Locate the cell with the specified text and output its [X, Y] center coordinate. 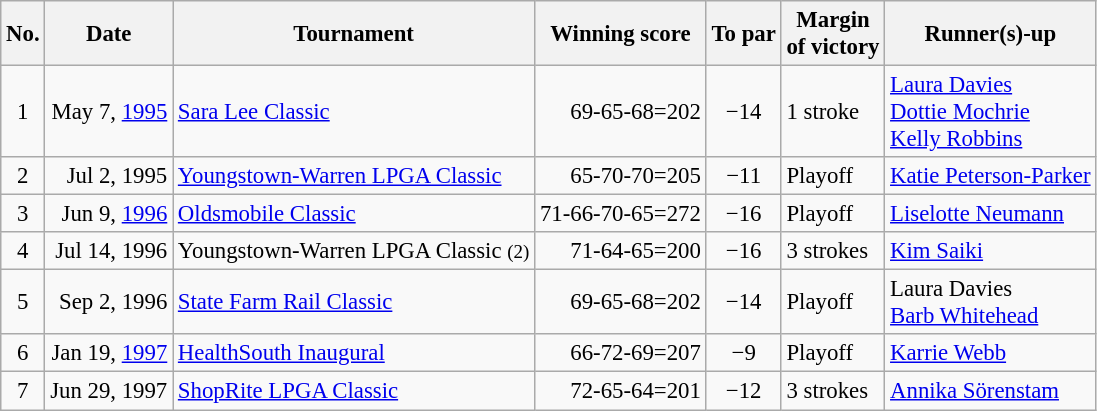
Kim Saiki [990, 251]
To par [744, 34]
Karrie Webb [990, 353]
Annika Sörenstam [990, 391]
3 [23, 214]
66-72-69=207 [621, 353]
−9 [744, 353]
Marginof victory [833, 34]
6 [23, 353]
−11 [744, 176]
Jul 14, 1996 [109, 251]
Jun 29, 1997 [109, 391]
Oldsmobile Classic [354, 214]
Youngstown-Warren LPGA Classic [354, 176]
5 [23, 302]
4 [23, 251]
Winning score [621, 34]
Jun 9, 1996 [109, 214]
71-66-70-65=272 [621, 214]
Katie Peterson-Parker [990, 176]
Liselotte Neumann [990, 214]
Runner(s)-up [990, 34]
−12 [744, 391]
No. [23, 34]
Sara Lee Classic [354, 112]
Laura Davies Barb Whitehead [990, 302]
72-65-64=201 [621, 391]
Sep 2, 1996 [109, 302]
Jan 19, 1997 [109, 353]
1 [23, 112]
Tournament [354, 34]
Jul 2, 1995 [109, 176]
State Farm Rail Classic [354, 302]
71-64-65=200 [621, 251]
ShopRite LPGA Classic [354, 391]
2 [23, 176]
Laura Davies Dottie Mochrie Kelly Robbins [990, 112]
1 stroke [833, 112]
65-70-70=205 [621, 176]
Date [109, 34]
May 7, 1995 [109, 112]
Youngstown-Warren LPGA Classic (2) [354, 251]
HealthSouth Inaugural [354, 353]
7 [23, 391]
